Determine the (X, Y) coordinate at the center of the cell enclosing the given text.  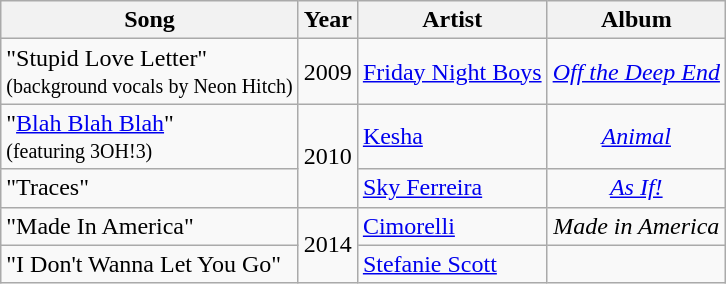
Friday Night Boys (452, 72)
"Traces" (150, 188)
Year (328, 20)
Cimorelli (452, 226)
2009 (328, 72)
Artist (452, 20)
Off the Deep End (636, 72)
"Blah Blah Blah"(featuring 3OH!3) (150, 136)
"I Don't Wanna Let You Go" (150, 264)
Stefanie Scott (452, 264)
2014 (328, 245)
Kesha (452, 136)
As If! (636, 188)
"Stupid Love Letter"(background vocals by Neon Hitch) (150, 72)
Made in America (636, 226)
Animal (636, 136)
"Made In America" (150, 226)
Album (636, 20)
2010 (328, 156)
Sky Ferreira (452, 188)
Song (150, 20)
